Return the (x, y) coordinate for the center point of the cell that contains the specified text.  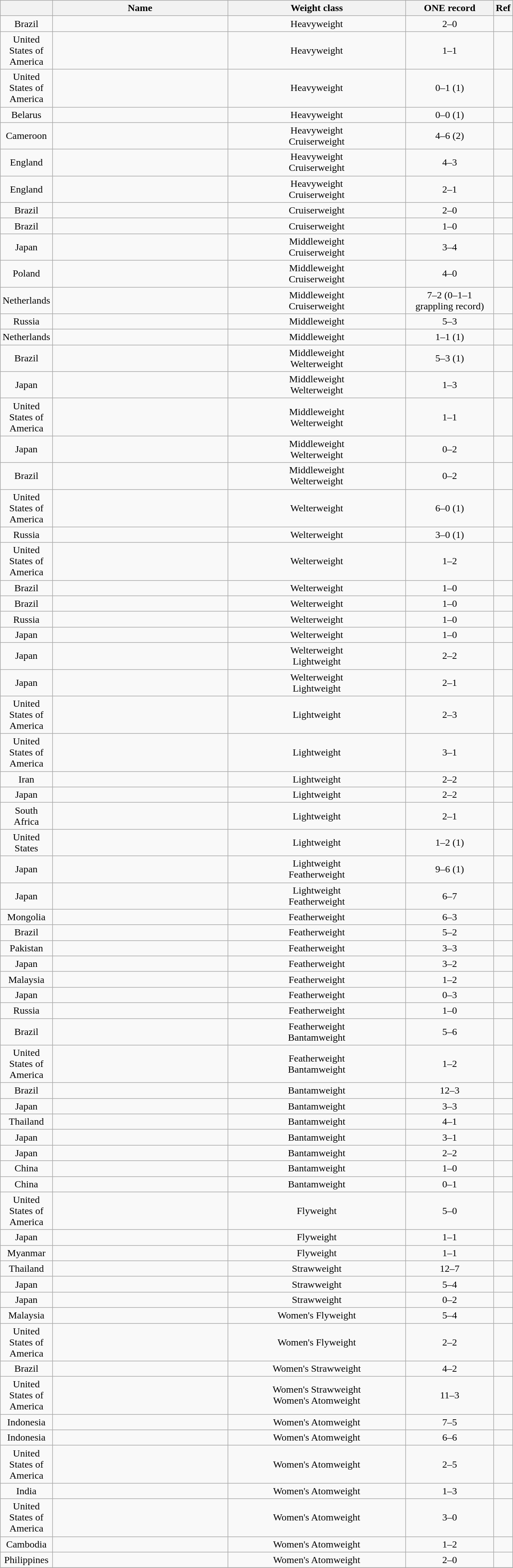
Name (140, 8)
7–5 (450, 1422)
2–5 (450, 1464)
6–0 (1) (450, 508)
Cambodia (26, 1544)
7–2 (0–1–1 grappling record) (450, 300)
5–0 (450, 1211)
Mongolia (26, 917)
4–3 (450, 162)
5–2 (450, 933)
9–6 (1) (450, 869)
4–6 (2) (450, 136)
1–1 (1) (450, 337)
Weight class (317, 8)
3–2 (450, 964)
Iran (26, 779)
Ref (504, 8)
3–4 (450, 247)
0–3 (450, 995)
4–0 (450, 274)
Women's Strawweight Women's Atomweight (317, 1396)
12–7 (450, 1268)
12–3 (450, 1091)
6–3 (450, 917)
Cameroon (26, 136)
South Africa (26, 816)
2–3 (450, 715)
5–3 (1) (450, 358)
0–0 (1) (450, 115)
Pakistan (26, 948)
1–2 (1) (450, 842)
United States (26, 842)
Belarus (26, 115)
4–1 (450, 1122)
Women's Strawweight (317, 1369)
0–1 (1) (450, 88)
Philippines (26, 1560)
5–3 (450, 322)
0–1 (450, 1184)
3–0 (450, 1518)
4–2 (450, 1369)
6–6 (450, 1438)
5–6 (450, 1032)
6–7 (450, 896)
3–0 (1) (450, 535)
Myanmar (26, 1253)
ONE record (450, 8)
Poland (26, 274)
India (26, 1491)
11–3 (450, 1396)
